From the cell containing the given text, extract its center point as (X, Y) coordinate. 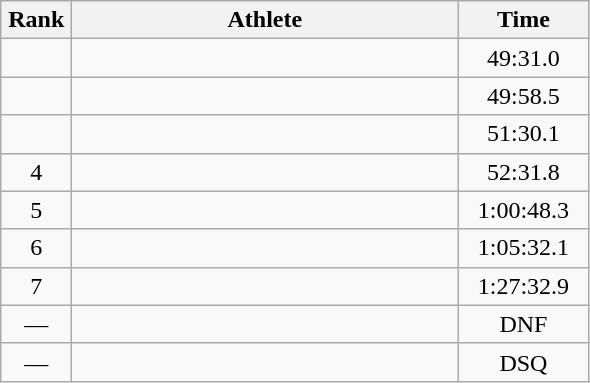
Athlete (265, 20)
49:58.5 (524, 96)
DSQ (524, 362)
7 (36, 286)
51:30.1 (524, 134)
5 (36, 210)
52:31.8 (524, 172)
Time (524, 20)
DNF (524, 324)
1:00:48.3 (524, 210)
1:05:32.1 (524, 248)
4 (36, 172)
6 (36, 248)
Rank (36, 20)
49:31.0 (524, 58)
1:27:32.9 (524, 286)
